Return the (x, y) coordinate for the center point of the cell that contains the specified text.  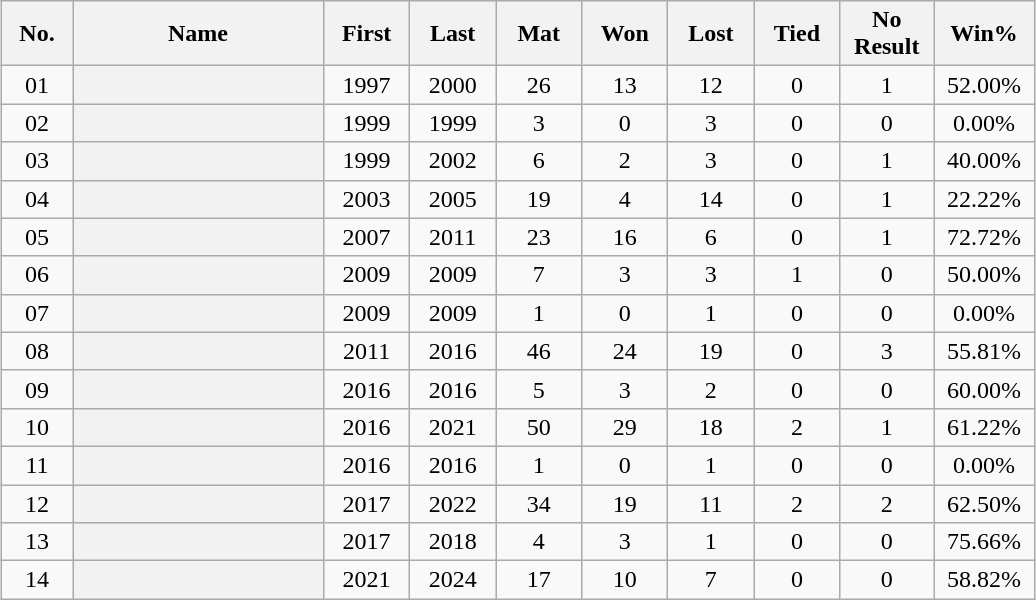
17 (539, 580)
46 (539, 351)
58.82% (984, 580)
34 (539, 503)
01 (36, 85)
Lost (711, 34)
First (367, 34)
72.72% (984, 237)
02 (36, 123)
18 (711, 427)
Win% (984, 34)
22.22% (984, 199)
2018 (453, 542)
2007 (367, 237)
08 (36, 351)
50.00% (984, 275)
03 (36, 161)
24 (625, 351)
55.81% (984, 351)
07 (36, 313)
26 (539, 85)
1997 (367, 85)
04 (36, 199)
06 (36, 275)
52.00% (984, 85)
2022 (453, 503)
No. (36, 34)
05 (36, 237)
50 (539, 427)
2002 (453, 161)
2003 (367, 199)
62.50% (984, 503)
16 (625, 237)
No Result (887, 34)
75.66% (984, 542)
Name (198, 34)
23 (539, 237)
Mat (539, 34)
Last (453, 34)
5 (539, 389)
29 (625, 427)
2024 (453, 580)
Won (625, 34)
61.22% (984, 427)
60.00% (984, 389)
40.00% (984, 161)
2000 (453, 85)
Tied (797, 34)
2005 (453, 199)
09 (36, 389)
